Pinpoint the cell where the given text exists, returning its (x, y) midpoint coordinate. 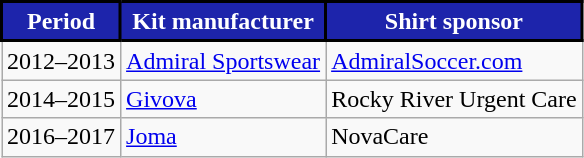
2012–2013 (62, 60)
Rocky River Urgent Care (454, 99)
Joma (224, 137)
Shirt sponsor (454, 22)
NovaCare (454, 137)
2016–2017 (62, 137)
Kit manufacturer (224, 22)
Period (62, 22)
AdmiralSoccer.com (454, 60)
Admiral Sportswear (224, 60)
Givova (224, 99)
2014–2015 (62, 99)
